Extract the [X, Y] coordinate from the center of the cell holding the provided text.  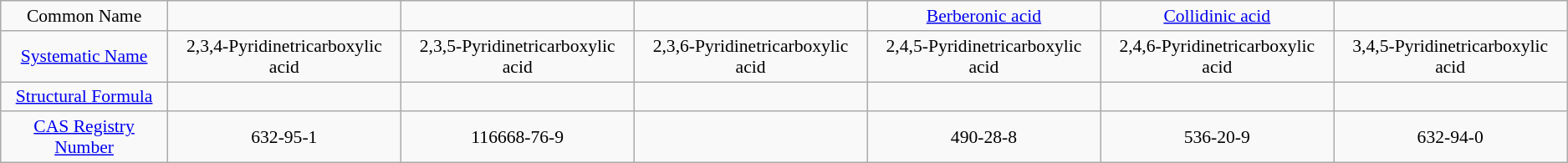
Systematic Name [84, 57]
116668-76-9 [517, 137]
2,3,5-Pyridinetricarboxylic acid [517, 57]
CAS Registry Number [84, 137]
490-28-8 [983, 137]
Collidinic acid [1218, 16]
632-95-1 [284, 137]
2,4,5-Pyridinetricarboxylic acid [983, 57]
3,4,5-Pyridinetricarboxylic acid [1450, 57]
536-20-9 [1218, 137]
632-94-0 [1450, 137]
2,3,6-Pyridinetricarboxylic acid [751, 57]
2,4,6-Pyridinetricarboxylic acid [1218, 57]
Berberonic acid [983, 16]
Structural Formula [84, 97]
2,3,4-Pyridinetricarboxylic acid [284, 57]
Common Name [84, 16]
